Detect which cell encompasses the target text, then output its [X, Y] center coordinate. 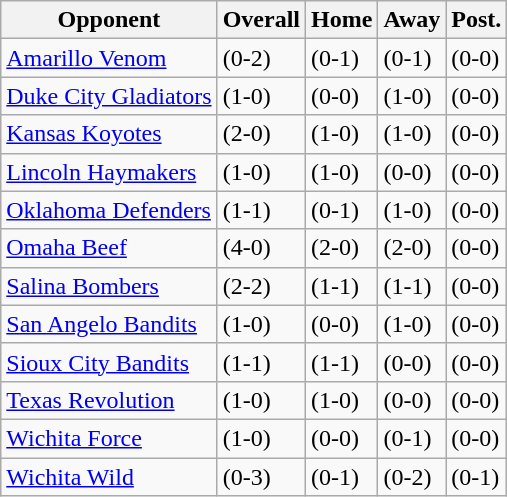
Texas Revolution [109, 400]
(2-2) [261, 286]
Wichita Force [109, 438]
Lincoln Haymakers [109, 172]
Duke City Gladiators [109, 96]
Kansas Koyotes [109, 134]
Wichita Wild [109, 477]
Amarillo Venom [109, 58]
Salina Bombers [109, 286]
Away [412, 20]
(0-3) [261, 477]
Opponent [109, 20]
Overall [261, 20]
Omaha Beef [109, 248]
Sioux City Bandits [109, 362]
(4-0) [261, 248]
San Angelo Bandits [109, 324]
Home [342, 20]
Post. [476, 20]
Oklahoma Defenders [109, 210]
